Provide the (X, Y) coordinate of the cell's center where the given text is located.  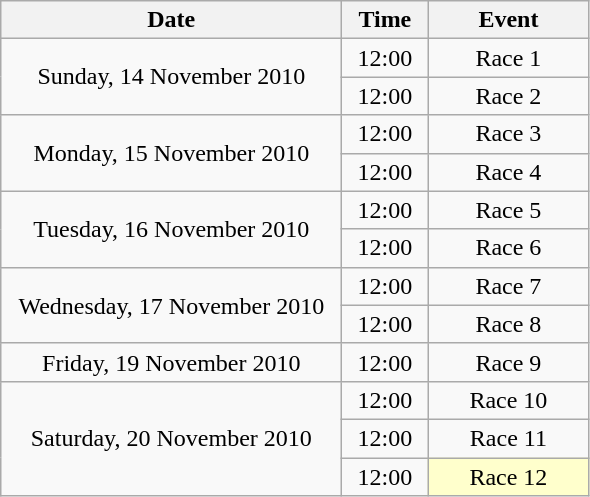
Race 6 (508, 248)
Race 2 (508, 96)
Monday, 15 November 2010 (172, 153)
Wednesday, 17 November 2010 (172, 305)
Race 11 (508, 438)
Race 12 (508, 477)
Race 10 (508, 400)
Friday, 19 November 2010 (172, 362)
Race 1 (508, 58)
Race 8 (508, 324)
Time (385, 20)
Event (508, 20)
Race 4 (508, 172)
Saturday, 20 November 2010 (172, 438)
Race 5 (508, 210)
Race 7 (508, 286)
Tuesday, 16 November 2010 (172, 229)
Date (172, 20)
Sunday, 14 November 2010 (172, 77)
Race 9 (508, 362)
Race 3 (508, 134)
